Extract the (x, y) coordinate from the center of the cell holding the provided text.  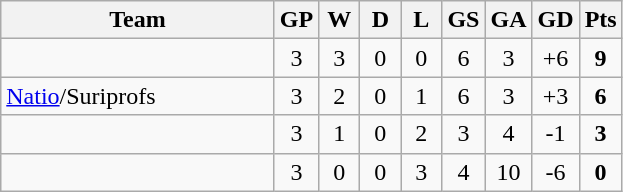
Natio/Suriprofs (138, 96)
Team (138, 20)
Pts (600, 20)
GS (464, 20)
W (340, 20)
-6 (556, 172)
+6 (556, 58)
GP (296, 20)
10 (508, 172)
GA (508, 20)
+3 (556, 96)
L (422, 20)
9 (600, 58)
D (380, 20)
-1 (556, 134)
GD (556, 20)
